Capture the cell that displays the provided text and extract its (X, Y) central coordinate. 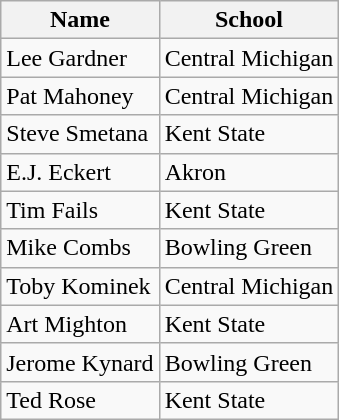
E.J. Eckert (80, 172)
Jerome Kynard (80, 362)
Tim Fails (80, 210)
Art Mighton (80, 324)
Lee Gardner (80, 58)
School (249, 20)
Steve Smetana (80, 134)
Ted Rose (80, 400)
Name (80, 20)
Akron (249, 172)
Pat Mahoney (80, 96)
Toby Kominek (80, 286)
Mike Combs (80, 248)
